Find where the given text appears and provide that cell's center as [x, y] coordinate. 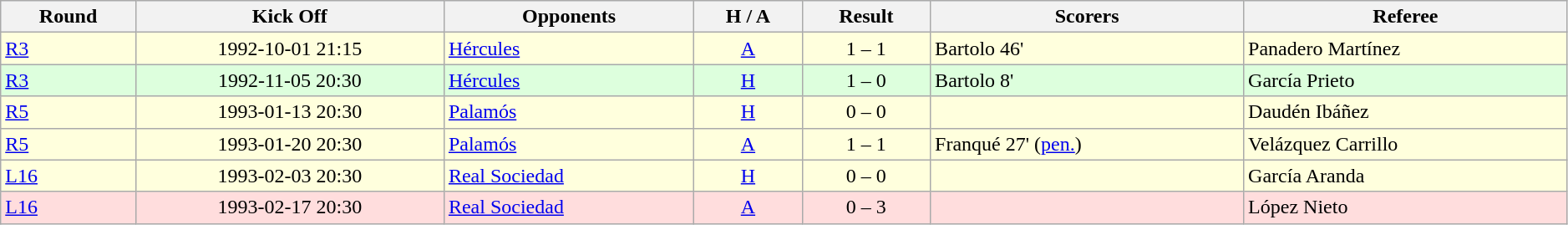
García Aranda [1406, 176]
Bartolo 8' [1088, 80]
Kick Off [289, 17]
Panadero Martínez [1406, 49]
López Nieto [1406, 207]
1993-02-17 20:30 [289, 207]
Franqué 27' (pen.) [1088, 144]
Bartolo 46' [1088, 49]
Daudén Ibáñez [1406, 112]
Velázquez Carrillo [1406, 144]
1992-10-01 21:15 [289, 49]
Scorers [1088, 17]
0 – 3 [865, 207]
H / A [748, 17]
1993-01-20 20:30 [289, 144]
Result [865, 17]
García Prieto [1406, 80]
Referee [1406, 17]
Round [69, 17]
Opponents [568, 17]
1993-02-03 20:30 [289, 176]
1993-01-13 20:30 [289, 112]
1992-11-05 20:30 [289, 80]
1 – 0 [865, 80]
